From the cell containing the given text, extract its center point as [x, y] coordinate. 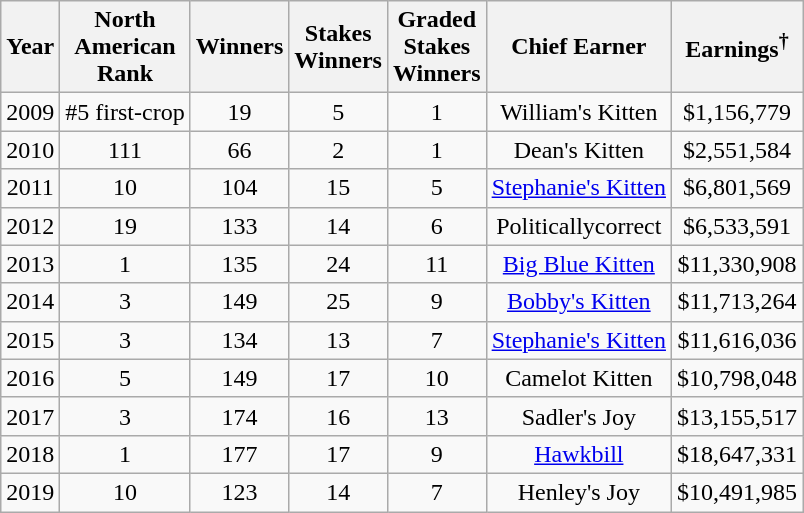
$2,551,584 [736, 150]
6 [436, 226]
15 [338, 188]
25 [338, 302]
Politicallycorrect [578, 226]
$11,330,908 [736, 264]
$18,647,331 [736, 454]
$13,155,517 [736, 416]
2014 [30, 302]
24 [338, 264]
Henley's Joy [578, 492]
Big Blue Kitten [578, 264]
Chief Earner [578, 47]
$6,801,569 [736, 188]
Earnings† [736, 47]
2012 [30, 226]
2018 [30, 454]
2015 [30, 340]
Sadler's Joy [578, 416]
2017 [30, 416]
Hawkbill [578, 454]
2019 [30, 492]
Winners [240, 47]
123 [240, 492]
Camelot Kitten [578, 378]
174 [240, 416]
2011 [30, 188]
Bobby's Kitten [578, 302]
Dean's Kitten [578, 150]
2010 [30, 150]
2016 [30, 378]
134 [240, 340]
133 [240, 226]
11 [436, 264]
$11,713,264 [736, 302]
Stakes Winners [338, 47]
2009 [30, 112]
Graded Stakes Winners [436, 47]
$11,616,036 [736, 340]
North American Rank [125, 47]
2 [338, 150]
$10,798,048 [736, 378]
104 [240, 188]
Year [30, 47]
William's Kitten [578, 112]
#5 first-crop [125, 112]
135 [240, 264]
16 [338, 416]
111 [125, 150]
$10,491,985 [736, 492]
$1,156,779 [736, 112]
177 [240, 454]
$6,533,591 [736, 226]
2013 [30, 264]
66 [240, 150]
